Capture the cell that displays the provided text and extract its [X, Y] central coordinate. 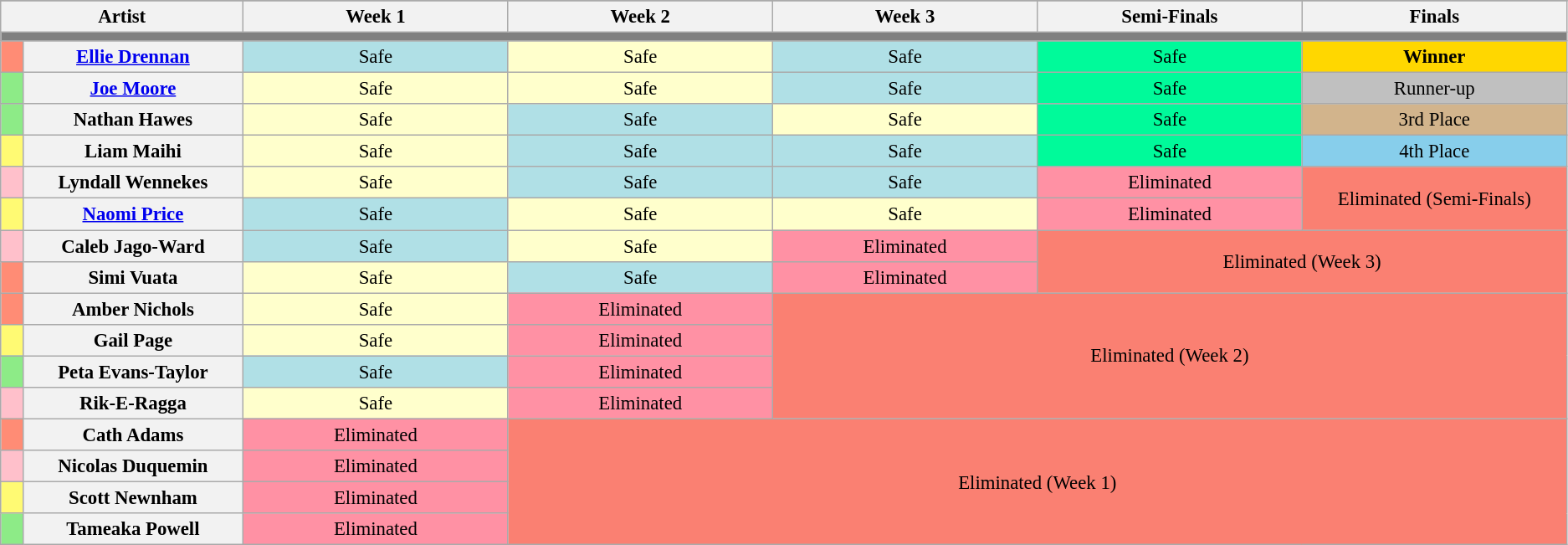
Runner-up [1434, 89]
Amber Nichols [133, 309]
Week 1 [376, 17]
Nicolas Duquemin [133, 466]
Finals [1434, 17]
Nathan Hawes [133, 120]
Tameaka Powell [133, 529]
Semi-Finals [1170, 17]
Ellie Drennan [133, 57]
3rd Place [1434, 120]
Winner [1434, 57]
Caleb Jago-Ward [133, 246]
Liam Maihi [133, 152]
4th Place [1434, 152]
Scott Newnham [133, 497]
Joe Moore [133, 89]
Simi Vuata [133, 277]
Eliminated (Week 2) [1170, 356]
Naomi Price [133, 214]
Rik-E-Ragga [133, 404]
Eliminated (Week 1) [1038, 481]
Cath Adams [133, 434]
Eliminated (Week 3) [1302, 261]
Week 3 [904, 17]
Week 2 [640, 17]
Peta Evans-Taylor [133, 372]
Lyndall Wennekes [133, 183]
Eliminated (Semi-Finals) [1434, 199]
Artist [122, 17]
Gail Page [133, 340]
